Pinpoint the cell where the given text exists, returning its [x, y] midpoint coordinate. 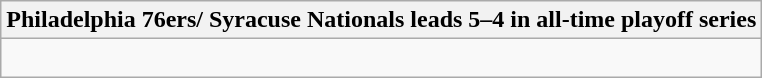
Philadelphia 76ers/ Syracuse Nationals leads 5–4 in all-time playoff series [382, 20]
